Find where the given text appears and provide that cell's center as (X, Y) coordinate. 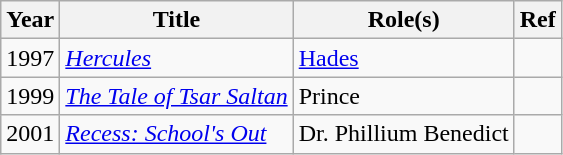
1997 (30, 58)
Prince (404, 96)
Ref (538, 20)
2001 (30, 134)
Hades (404, 58)
Dr. Phillium Benedict (404, 134)
Recess: School's Out (176, 134)
Hercules (176, 58)
Year (30, 20)
1999 (30, 96)
The Tale of Tsar Saltan (176, 96)
Role(s) (404, 20)
Title (176, 20)
